Extract the (x, y) coordinate from the center of the cell holding the provided text.  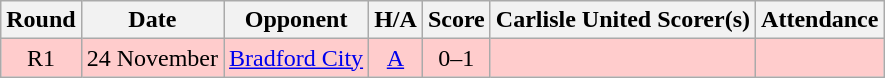
Carlisle United Scorer(s) (622, 20)
Opponent (296, 20)
Score (456, 20)
24 November (152, 58)
Attendance (820, 20)
R1 (41, 58)
0–1 (456, 58)
Round (41, 20)
A (396, 58)
Date (152, 20)
Bradford City (296, 58)
H/A (396, 20)
